Return [x, y] of the center of cell containing provided text 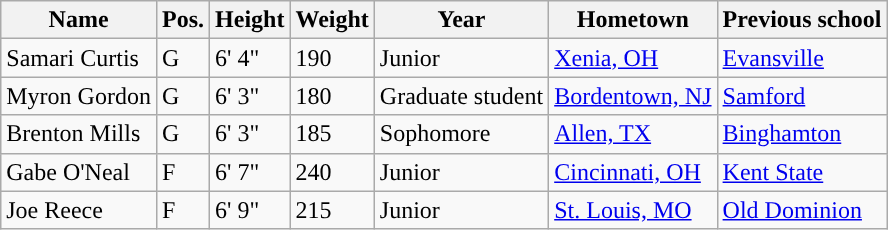
Old Dominion [802, 210]
190 [332, 58]
Cincinnati, OH [633, 172]
Xenia, OH [633, 58]
Name [79, 20]
Weight [332, 20]
St. Louis, MO [633, 210]
Hometown [633, 20]
Joe Reece [79, 210]
Gabe O'Neal [79, 172]
215 [332, 210]
240 [332, 172]
Myron Gordon [79, 96]
Sophomore [461, 134]
Allen, TX [633, 134]
Graduate student [461, 96]
6' 4" [250, 58]
185 [332, 134]
Samford [802, 96]
Previous school [802, 20]
Year [461, 20]
Pos. [182, 20]
6' 7" [250, 172]
Kent State [802, 172]
Evansville [802, 58]
Height [250, 20]
Binghamton [802, 134]
Brenton Mills [79, 134]
Bordentown, NJ [633, 96]
180 [332, 96]
Samari Curtis [79, 58]
6' 9" [250, 210]
